Locate the cell with the specified text and output its (X, Y) center coordinate. 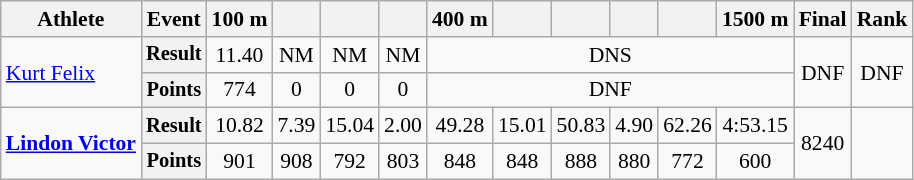
774 (240, 90)
50.83 (582, 126)
Final (823, 19)
901 (240, 162)
11.40 (240, 55)
600 (756, 162)
772 (688, 162)
DNS (610, 55)
4.90 (634, 126)
62.26 (688, 126)
Athlete (71, 19)
1500 m (756, 19)
10.82 (240, 126)
400 m (460, 19)
49.28 (460, 126)
2.00 (403, 126)
Lindon Victor (71, 144)
100 m (240, 19)
Event (174, 19)
15.04 (350, 126)
Kurt Felix (71, 72)
4:53.15 (756, 126)
15.01 (522, 126)
Rank (882, 19)
908 (296, 162)
7.39 (296, 126)
880 (634, 162)
803 (403, 162)
792 (350, 162)
888 (582, 162)
8240 (823, 144)
